From the cell containing the given text, extract its center point as (X, Y) coordinate. 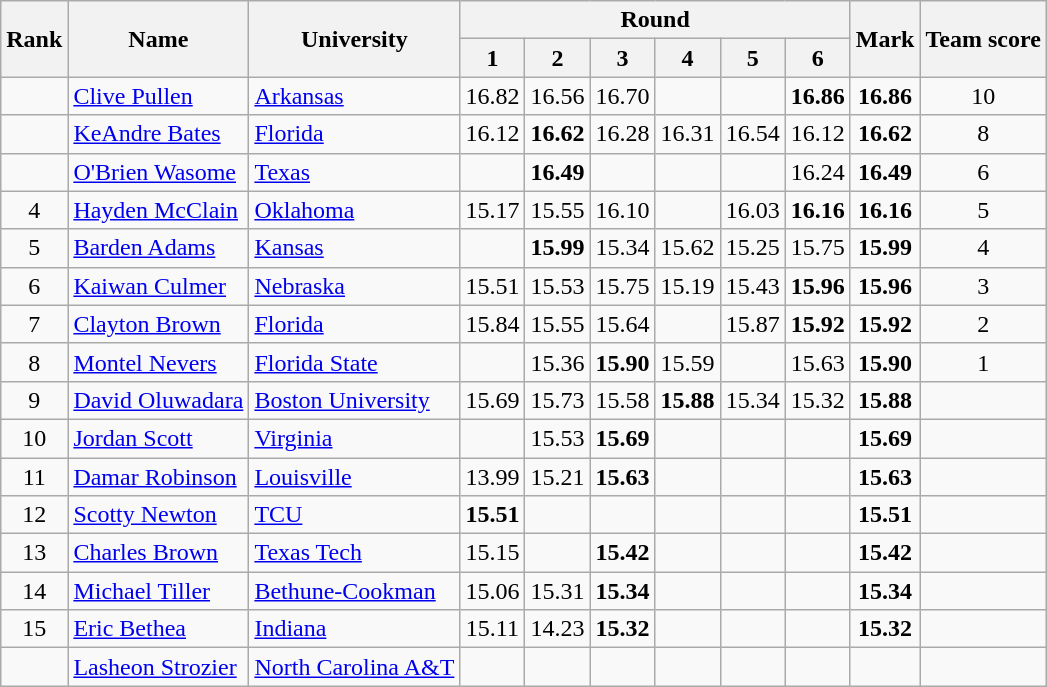
Texas (354, 172)
15.36 (558, 362)
16.54 (752, 134)
KeAndre Bates (158, 134)
16.28 (622, 134)
16.70 (622, 96)
Virginia (354, 438)
15.11 (492, 629)
14.23 (558, 629)
Kansas (354, 248)
Clive Pullen (158, 96)
15.06 (492, 591)
Kaiwan Culmer (158, 286)
15.64 (622, 324)
11 (34, 477)
16.24 (818, 172)
Eric Bethea (158, 629)
13.99 (492, 477)
15.17 (492, 210)
Bethune-Cookman (354, 591)
Team score (983, 39)
15.19 (688, 286)
15.87 (752, 324)
David Oluwadara (158, 400)
Indiana (354, 629)
15.62 (688, 248)
Round (655, 20)
15.59 (688, 362)
Michael Tiller (158, 591)
9 (34, 400)
Scotty Newton (158, 515)
Rank (34, 39)
Nebraska (354, 286)
15.84 (492, 324)
Arkansas (354, 96)
15.43 (752, 286)
13 (34, 553)
TCU (354, 515)
Clayton Brown (158, 324)
15.21 (558, 477)
Boston University (354, 400)
Hayden McClain (158, 210)
Montel Nevers (158, 362)
Louisville (354, 477)
15.31 (558, 591)
Oklahoma (354, 210)
16.56 (558, 96)
15.58 (622, 400)
15.25 (752, 248)
16.03 (752, 210)
7 (34, 324)
Charles Brown (158, 553)
Barden Adams (158, 248)
16.10 (622, 210)
O'Brien Wasome (158, 172)
Jordan Scott (158, 438)
Lasheon Strozier (158, 667)
12 (34, 515)
14 (34, 591)
Texas Tech (354, 553)
16.82 (492, 96)
Name (158, 39)
Damar Robinson (158, 477)
North Carolina A&T (354, 667)
Florida State (354, 362)
15.15 (492, 553)
University (354, 39)
15 (34, 629)
16.31 (688, 134)
Mark (885, 39)
15.73 (558, 400)
